Identify which cell holds the provided text, then report its [x, y] central coordinate. 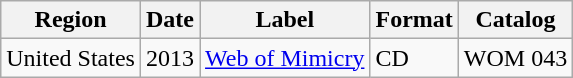
CD [414, 58]
Web of Mimicry [285, 58]
Label [285, 20]
Date [170, 20]
2013 [170, 58]
Format [414, 20]
Catalog [515, 20]
Region [71, 20]
United States [71, 58]
WOM 043 [515, 58]
